Extract the [X, Y] coordinate from the center of the cell holding the provided text.  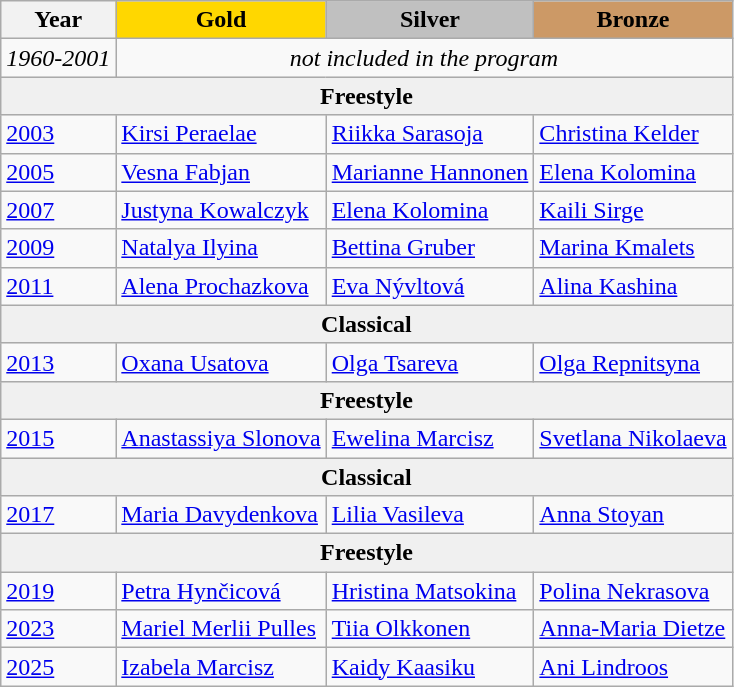
Bettina Gruber [430, 248]
Olga Tsareva [430, 362]
2023 [58, 629]
Lilia Vasileva [430, 515]
Maria Davydenkova [221, 515]
2015 [58, 438]
2011 [58, 286]
Natalya Ilyina [221, 248]
2017 [58, 515]
2007 [58, 210]
Kaili Sirge [633, 210]
Oxana Usatova [221, 362]
2005 [58, 172]
Marina Kmalets [633, 248]
not included in the program [424, 58]
Marianne Hannonen [430, 172]
Izabela Marcisz [221, 667]
Hristina Matsokina [430, 591]
1960-2001 [58, 58]
2009 [58, 248]
Mariel Merlii Pulles [221, 629]
Christina Kelder [633, 134]
Justyna Kowalczyk [221, 210]
Olga Repnitsyna [633, 362]
Alena Prochazkova [221, 286]
Anna Stoyan [633, 515]
Ewelina Marcisz [430, 438]
Alina Kashina [633, 286]
Kaidy Kaasiku [430, 667]
Gold [221, 20]
Year [58, 20]
Anastassiya Slonova [221, 438]
Riikka Sarasoja [430, 134]
Anna-Maria Dietze [633, 629]
Petra Hynčicová [221, 591]
Tiia Olkkonen [430, 629]
Polina Nekrasova [633, 591]
2013 [58, 362]
Ani Lindroos [633, 667]
Vesna Fabjan [221, 172]
Kirsi Peraelae [221, 134]
Silver [430, 20]
Bronze [633, 20]
Eva Nývltová [430, 286]
Svetlana Nikolaeva [633, 438]
2003 [58, 134]
2025 [58, 667]
2019 [58, 591]
